Extract the (x, y) coordinate from the center of the cell holding the provided text.  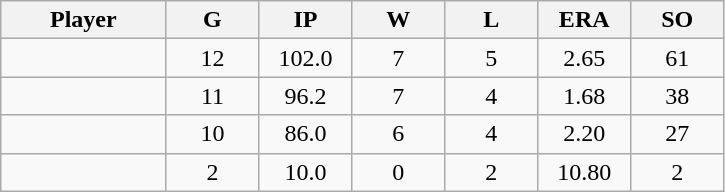
38 (678, 96)
Player (84, 20)
61 (678, 58)
10.0 (306, 172)
SO (678, 20)
G (212, 20)
L (492, 20)
10.80 (584, 172)
10 (212, 134)
86.0 (306, 134)
27 (678, 134)
0 (398, 172)
1.68 (584, 96)
12 (212, 58)
W (398, 20)
11 (212, 96)
2.20 (584, 134)
ERA (584, 20)
2.65 (584, 58)
102.0 (306, 58)
96.2 (306, 96)
IP (306, 20)
5 (492, 58)
6 (398, 134)
